Find where the given text appears and provide that cell's center as [x, y] coordinate. 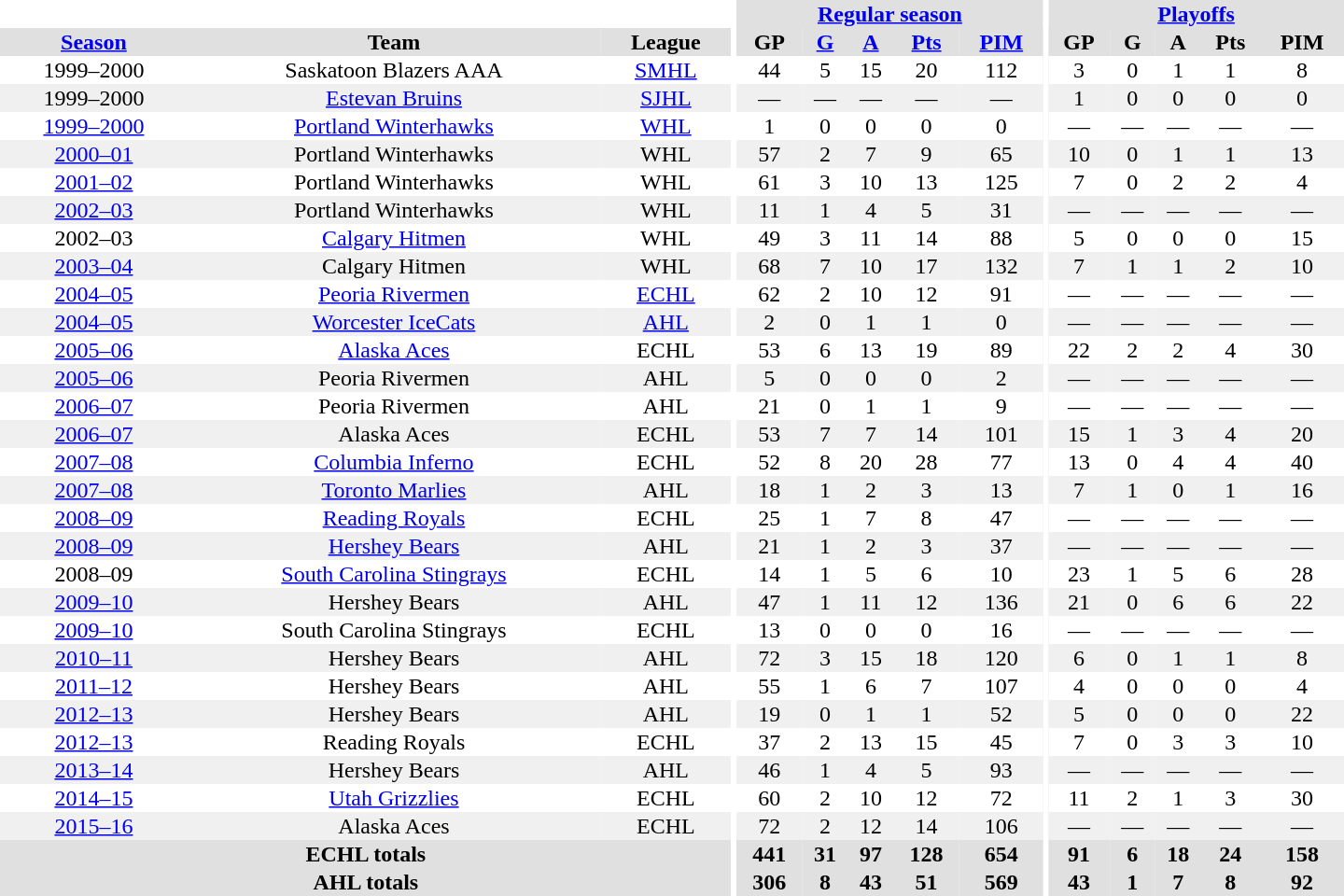
61 [769, 182]
Playoffs [1197, 14]
101 [1001, 434]
57 [769, 154]
49 [769, 238]
Columbia Inferno [394, 462]
2003–04 [93, 266]
2001–02 [93, 182]
Estevan Bruins [394, 98]
2013–14 [93, 770]
106 [1001, 826]
2000–01 [93, 154]
Team [394, 42]
ECHL totals [366, 854]
62 [769, 294]
Toronto Marlies [394, 490]
Season [93, 42]
112 [1001, 70]
60 [769, 798]
Regular season [890, 14]
125 [1001, 182]
24 [1230, 854]
SMHL [666, 70]
569 [1001, 882]
23 [1079, 574]
25 [769, 518]
77 [1001, 462]
93 [1001, 770]
89 [1001, 350]
51 [926, 882]
2015–16 [93, 826]
55 [769, 686]
65 [1001, 154]
158 [1302, 854]
68 [769, 266]
2010–11 [93, 658]
441 [769, 854]
654 [1001, 854]
46 [769, 770]
League [666, 42]
88 [1001, 238]
306 [769, 882]
2011–12 [93, 686]
44 [769, 70]
45 [1001, 742]
Utah Grizzlies [394, 798]
17 [926, 266]
40 [1302, 462]
92 [1302, 882]
132 [1001, 266]
97 [870, 854]
107 [1001, 686]
128 [926, 854]
AHL totals [366, 882]
2014–15 [93, 798]
136 [1001, 602]
Saskatoon Blazers AAA [394, 70]
120 [1001, 658]
SJHL [666, 98]
Worcester IceCats [394, 322]
